Scan for the cell matching the given text and deliver its (X, Y) coordinate at center. 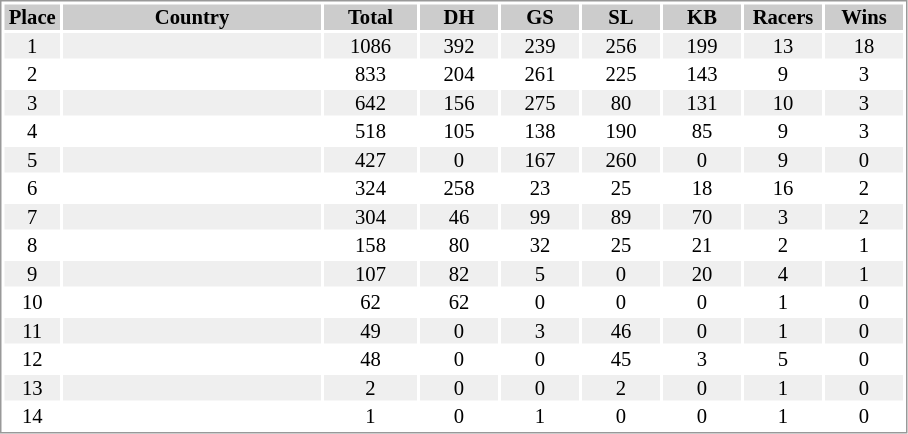
427 (370, 160)
105 (459, 131)
70 (702, 217)
260 (621, 160)
Total (370, 17)
Racers (783, 17)
7 (32, 217)
Wins (864, 17)
85 (702, 131)
1086 (370, 46)
GS (540, 17)
DH (459, 17)
11 (32, 331)
Country (192, 17)
107 (370, 274)
392 (459, 46)
KB (702, 17)
45 (621, 359)
256 (621, 46)
258 (459, 189)
275 (540, 103)
304 (370, 217)
642 (370, 103)
89 (621, 217)
167 (540, 160)
239 (540, 46)
SL (621, 17)
261 (540, 75)
138 (540, 131)
21 (702, 245)
Place (32, 17)
225 (621, 75)
131 (702, 103)
833 (370, 75)
23 (540, 189)
12 (32, 359)
16 (783, 189)
20 (702, 274)
143 (702, 75)
6 (32, 189)
518 (370, 131)
158 (370, 245)
199 (702, 46)
14 (32, 417)
82 (459, 274)
48 (370, 359)
99 (540, 217)
204 (459, 75)
32 (540, 245)
156 (459, 103)
49 (370, 331)
8 (32, 245)
190 (621, 131)
324 (370, 189)
